Find where the given text appears and provide that cell's center as [x, y] coordinate. 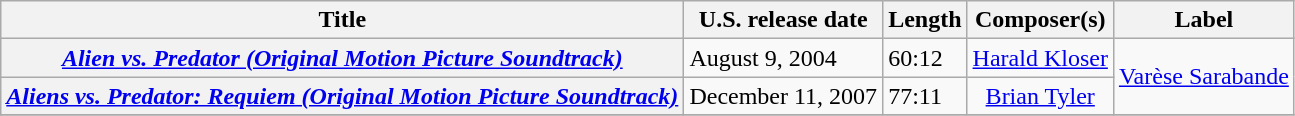
Length [925, 20]
Title [342, 20]
December 11, 2007 [784, 96]
U.S. release date [784, 20]
Label [1204, 20]
60:12 [925, 58]
77:11 [925, 96]
Varèse Sarabande [1204, 77]
Composer(s) [1040, 20]
Harald Kloser [1040, 58]
Aliens vs. Predator: Requiem (Original Motion Picture Soundtrack) [342, 96]
August 9, 2004 [784, 58]
Brian Tyler [1040, 96]
Alien vs. Predator (Original Motion Picture Soundtrack) [342, 58]
